Scan for the cell matching the given text and deliver its (X, Y) coordinate at center. 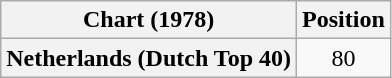
Chart (1978) (149, 20)
Netherlands (Dutch Top 40) (149, 58)
80 (344, 58)
Position (344, 20)
